Scan for the cell matching the given text and deliver its [x, y] coordinate at center. 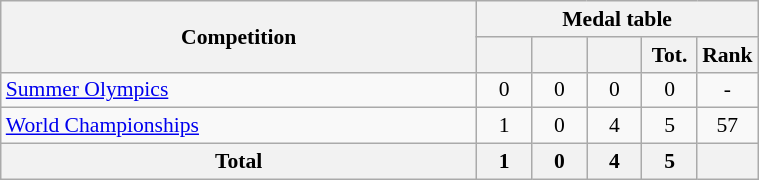
Total [239, 162]
Summer Olympics [239, 90]
Tot. [670, 55]
Medal table [618, 19]
- [728, 90]
Rank [728, 55]
57 [728, 126]
Competition [239, 36]
World Championships [239, 126]
